From the cell containing the given text, extract its center point as (X, Y) coordinate. 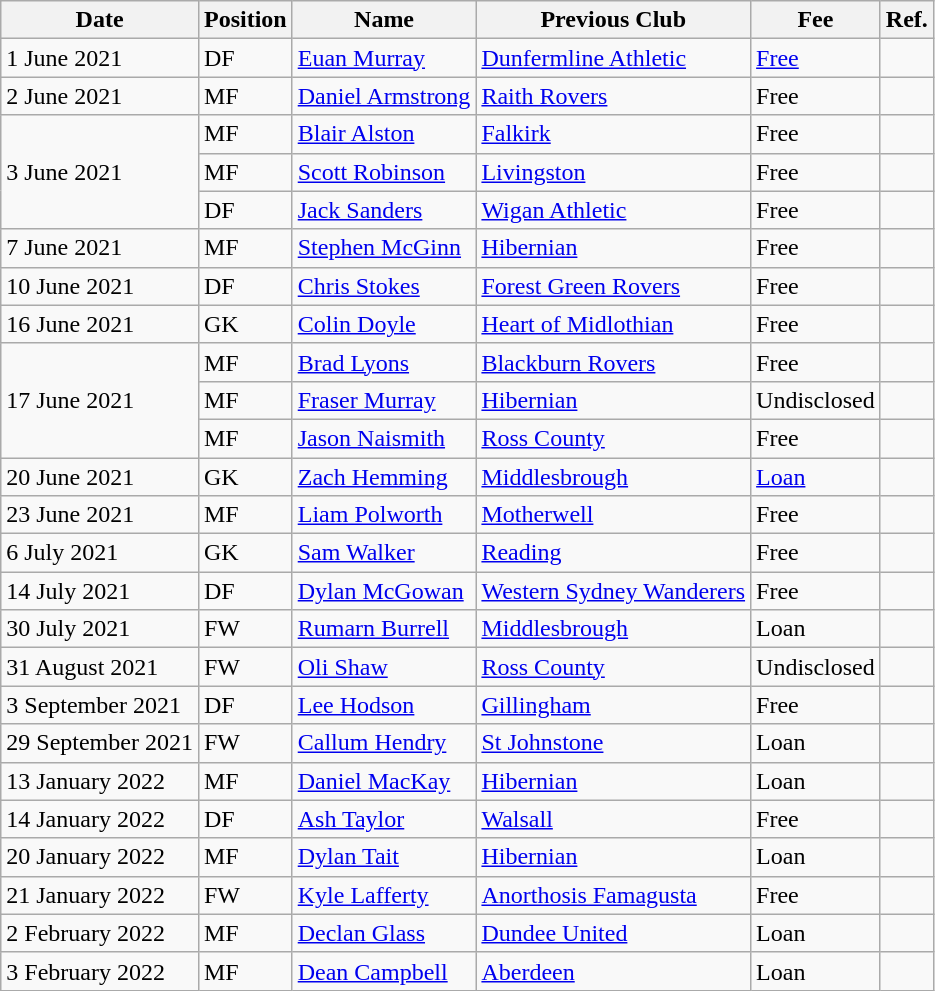
20 January 2022 (100, 857)
Raith Rovers (614, 96)
Lee Hodson (384, 705)
20 June 2021 (100, 477)
Dunfermline Athletic (614, 58)
Blackburn Rovers (614, 362)
Fee (816, 20)
Declan Glass (384, 933)
Falkirk (614, 134)
Jack Sanders (384, 210)
Position (245, 20)
Euan Murray (384, 58)
Colin Doyle (384, 324)
Livingston (614, 172)
Callum Hendry (384, 743)
30 July 2021 (100, 629)
Oli Shaw (384, 667)
10 June 2021 (100, 286)
Ref. (906, 20)
29 September 2021 (100, 743)
3 June 2021 (100, 172)
6 July 2021 (100, 553)
14 July 2021 (100, 591)
2 February 2022 (100, 933)
Dean Campbell (384, 971)
1 June 2021 (100, 58)
Heart of Midlothian (614, 324)
3 February 2022 (100, 971)
23 June 2021 (100, 515)
Dylan Tait (384, 857)
Motherwell (614, 515)
Ash Taylor (384, 819)
St Johnstone (614, 743)
7 June 2021 (100, 248)
Daniel MacKay (384, 781)
Blair Alston (384, 134)
Wigan Athletic (614, 210)
Zach Hemming (384, 477)
31 August 2021 (100, 667)
Scott Robinson (384, 172)
13 January 2022 (100, 781)
Name (384, 20)
14 January 2022 (100, 819)
Liam Polworth (384, 515)
Stephen McGinn (384, 248)
Walsall (614, 819)
Forest Green Rovers (614, 286)
Reading (614, 553)
16 June 2021 (100, 324)
Brad Lyons (384, 362)
Dundee United (614, 933)
Dylan McGowan (384, 591)
Aberdeen (614, 971)
21 January 2022 (100, 895)
Jason Naismith (384, 438)
Sam Walker (384, 553)
Anorthosis Famagusta (614, 895)
Fraser Murray (384, 400)
Western Sydney Wanderers (614, 591)
Gillingham (614, 705)
Previous Club (614, 20)
Chris Stokes (384, 286)
Rumarn Burrell (384, 629)
Daniel Armstrong (384, 96)
Kyle Lafferty (384, 895)
17 June 2021 (100, 400)
2 June 2021 (100, 96)
3 September 2021 (100, 705)
Date (100, 20)
